Search for the cell housing the specified text and yield its (X, Y) center coordinate. 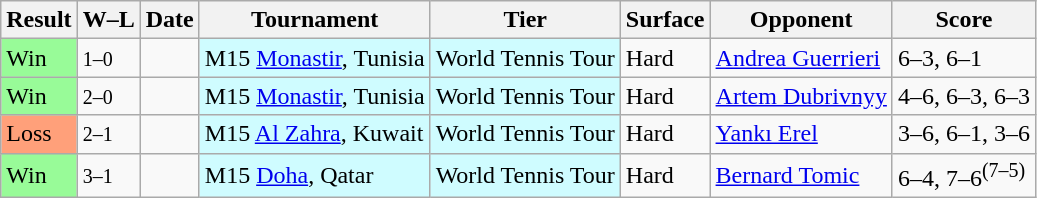
Result (39, 20)
Tier (525, 20)
Andrea Guerrieri (801, 58)
Tournament (314, 20)
2–0 (108, 96)
M15 Al Zahra, Kuwait (314, 134)
6–3, 6–1 (964, 58)
4–6, 6–3, 6–3 (964, 96)
Bernard Tomic (801, 176)
3–6, 6–1, 3–6 (964, 134)
2–1 (108, 134)
M15 Doha, Qatar (314, 176)
Date (170, 20)
Opponent (801, 20)
1–0 (108, 58)
3–1 (108, 176)
Surface (665, 20)
Score (964, 20)
Yankı Erel (801, 134)
W–L (108, 20)
Artem Dubrivnyy (801, 96)
Loss (39, 134)
6–4, 7–6(7–5) (964, 176)
